Find where the given text appears and provide that cell's center as [X, Y] coordinate. 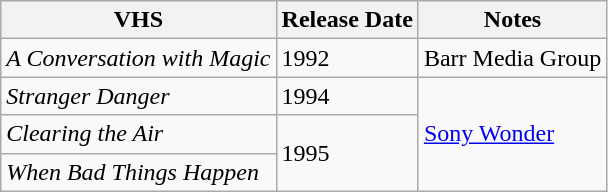
Notes [512, 20]
1995 [347, 153]
A Conversation with Magic [138, 58]
Clearing the Air [138, 134]
Barr Media Group [512, 58]
Stranger Danger [138, 96]
When Bad Things Happen [138, 172]
1994 [347, 96]
1992 [347, 58]
Sony Wonder [512, 134]
VHS [138, 20]
Release Date [347, 20]
